Scan for the cell matching the given text and deliver its [x, y] coordinate at center. 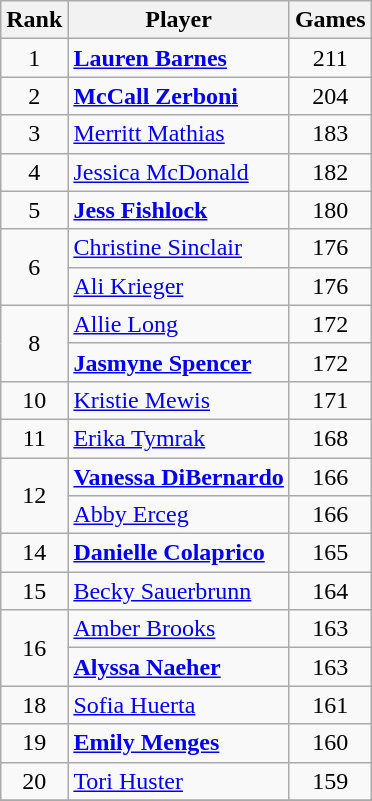
McCall Zerboni [179, 96]
Rank [34, 20]
Jess Fishlock [179, 210]
182 [330, 172]
Ali Krieger [179, 286]
Erika Tymrak [179, 438]
160 [330, 743]
211 [330, 58]
Kristie Mewis [179, 400]
10 [34, 400]
20 [34, 781]
Lauren Barnes [179, 58]
2 [34, 96]
Games [330, 20]
Abby Erceg [179, 515]
164 [330, 591]
4 [34, 172]
5 [34, 210]
6 [34, 267]
165 [330, 553]
204 [330, 96]
16 [34, 648]
Amber Brooks [179, 629]
12 [34, 496]
19 [34, 743]
Danielle Colaprico [179, 553]
Sofia Huerta [179, 705]
Merritt Mathias [179, 134]
171 [330, 400]
Christine Sinclair [179, 248]
Jessica McDonald [179, 172]
Tori Huster [179, 781]
Allie Long [179, 324]
Emily Menges [179, 743]
14 [34, 553]
Jasmyne Spencer [179, 362]
161 [330, 705]
180 [330, 210]
1 [34, 58]
168 [330, 438]
Becky Sauerbrunn [179, 591]
18 [34, 705]
11 [34, 438]
15 [34, 591]
8 [34, 343]
183 [330, 134]
Player [179, 20]
Vanessa DiBernardo [179, 477]
Alyssa Naeher [179, 667]
159 [330, 781]
3 [34, 134]
